Provide the (x, y) coordinate of the cell's center where the given text is located.  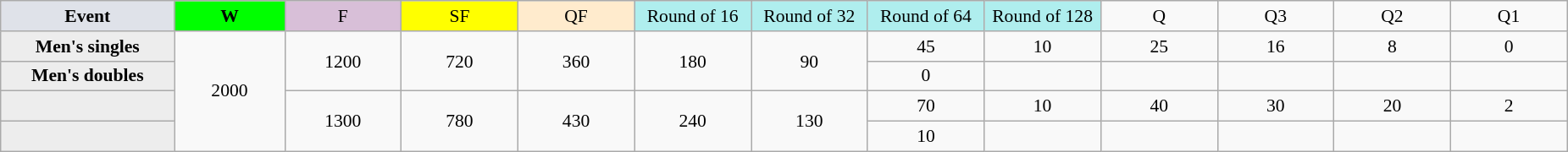
QF (576, 16)
W (230, 16)
90 (809, 61)
20 (1393, 106)
45 (926, 46)
780 (460, 122)
Q2 (1393, 16)
25 (1159, 46)
2 (1509, 106)
30 (1276, 106)
Round of 16 (693, 16)
Round of 32 (809, 16)
Men's singles (88, 46)
Round of 64 (926, 16)
8 (1393, 46)
360 (576, 61)
70 (926, 106)
1300 (343, 122)
430 (576, 122)
720 (460, 61)
130 (809, 122)
Round of 128 (1043, 16)
2000 (230, 91)
16 (1276, 46)
F (343, 16)
Q (1159, 16)
40 (1159, 106)
180 (693, 61)
SF (460, 16)
Men's doubles (88, 76)
Q3 (1276, 16)
Q1 (1509, 16)
240 (693, 122)
Event (88, 16)
1200 (343, 61)
